For the text-containing cell, return its midpoint in (X, Y) coordinate format. 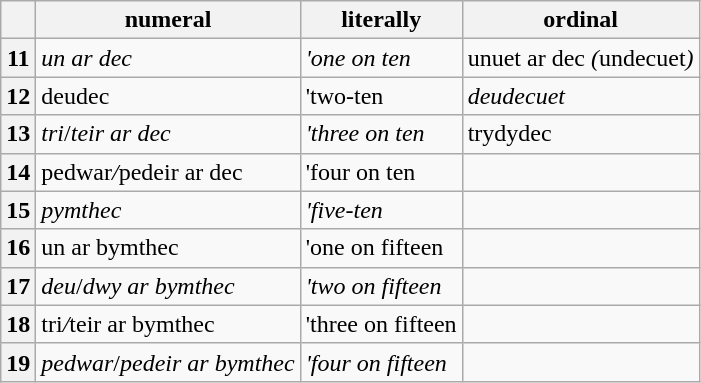
'two on fifteen (381, 286)
15 (18, 210)
'three on ten (381, 134)
19 (18, 362)
17 (18, 286)
12 (18, 96)
11 (18, 58)
13 (18, 134)
un ar dec (168, 58)
'three on fifteen (381, 324)
pedwar/pedeir ar dec (168, 172)
'one on ten (381, 58)
18 (18, 324)
ordinal (580, 20)
'five-ten (381, 210)
'one on fifteen (381, 248)
pymthec (168, 210)
16 (18, 248)
'two-ten (381, 96)
trydydec (580, 134)
literally (381, 20)
pedwar/pedeir ar bymthec (168, 362)
deu/dwy ar bymthec (168, 286)
tri/teir ar bymthec (168, 324)
deudecuet (580, 96)
14 (18, 172)
unuet ar dec (undecuet) (580, 58)
'four on ten (381, 172)
numeral (168, 20)
'four on fifteen (381, 362)
tri/teir ar dec (168, 134)
deudec (168, 96)
un ar bymthec (168, 248)
